Identify which cell holds the provided text, then report its [X, Y] central coordinate. 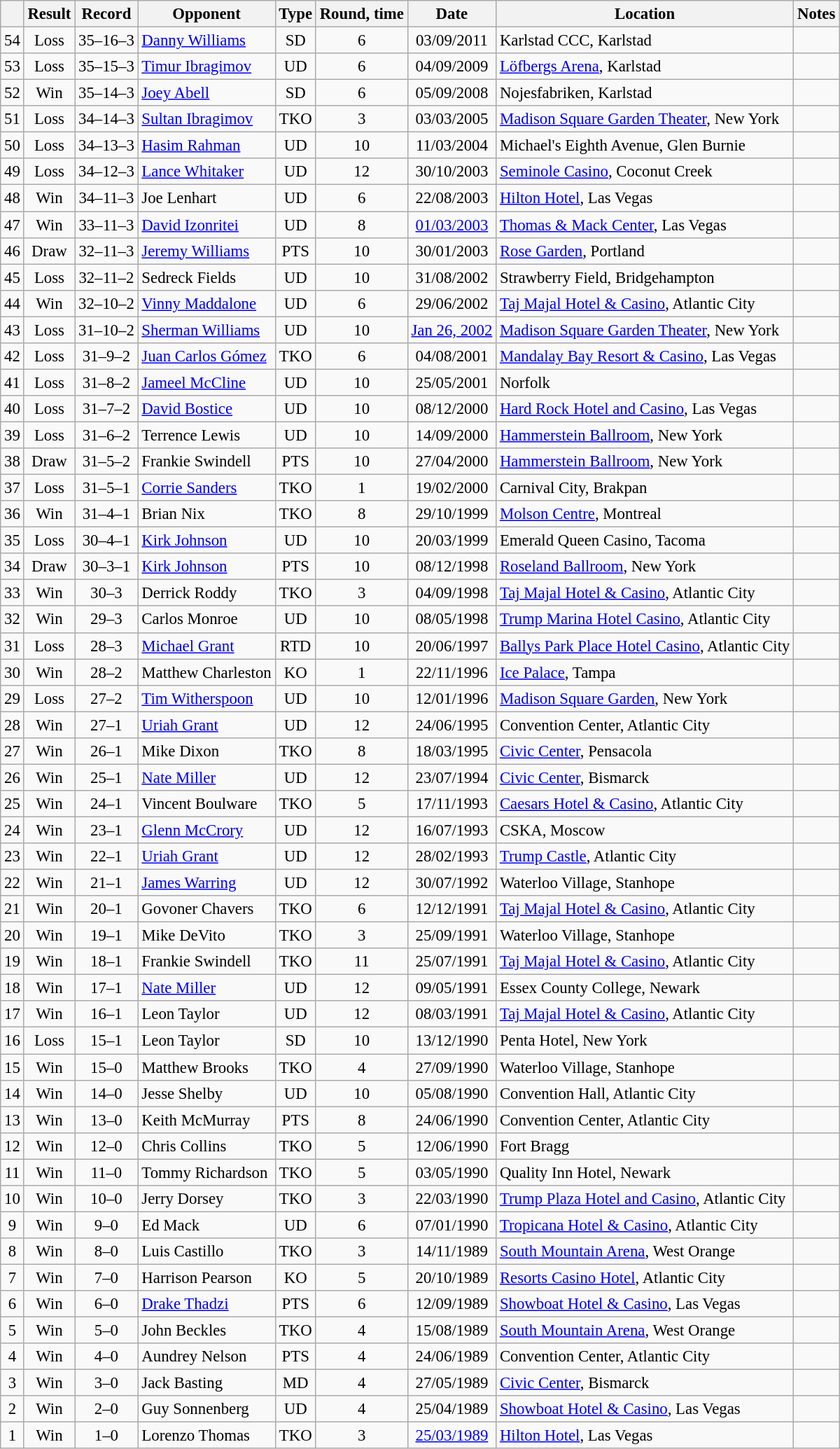
11–0 [106, 1172]
Result [49, 14]
14/11/1989 [451, 1252]
Jerry Dorsey [206, 1199]
17/11/1993 [451, 804]
Trump Marina Hotel Casino, Atlantic City [645, 620]
Sherman Williams [206, 330]
Vincent Boulware [206, 804]
22/11/1996 [451, 672]
03/05/1990 [451, 1172]
47 [13, 225]
26–1 [106, 751]
30 [13, 672]
19/02/2000 [451, 488]
08/12/1998 [451, 567]
12/12/1991 [451, 909]
25 [13, 804]
Convention Hall, Atlantic City [645, 1093]
Civic Center, Pensacola [645, 751]
19 [13, 962]
Matthew Charleston [206, 672]
John Beckles [206, 1331]
Luis Castillo [206, 1252]
12–0 [106, 1146]
18/03/1995 [451, 751]
Corrie Sanders [206, 488]
Joey Abell [206, 93]
MD [295, 1383]
Notes [816, 14]
31–4–1 [106, 514]
15–0 [106, 1067]
27–1 [106, 725]
01/03/2003 [451, 225]
27/09/1990 [451, 1067]
25–1 [106, 777]
20/10/1989 [451, 1277]
49 [13, 172]
Sultan Ibragimov [206, 119]
29/06/2002 [451, 303]
25/04/1989 [451, 1409]
22–1 [106, 857]
18 [13, 988]
17 [13, 1015]
30–3 [106, 593]
Strawberry Field, Bridgehampton [645, 277]
23–1 [106, 830]
35–16–3 [106, 41]
16 [13, 1041]
15 [13, 1067]
Trump Castle, Atlantic City [645, 857]
Carnival City, Brakpan [645, 488]
Mike DeVito [206, 936]
32–11–2 [106, 277]
37 [13, 488]
Jeremy Williams [206, 251]
52 [13, 93]
31–8–2 [106, 382]
Ed Mack [206, 1225]
Tommy Richardson [206, 1172]
45 [13, 277]
Tropicana Hotel & Casino, Atlantic City [645, 1225]
Molson Centre, Montreal [645, 514]
Roseland Ballroom, New York [645, 567]
21 [13, 909]
24/06/1995 [451, 725]
38 [13, 462]
9 [13, 1225]
31–5–2 [106, 462]
14 [13, 1093]
Rose Garden, Portland [645, 251]
29/10/1999 [451, 514]
30/01/2003 [451, 251]
15–1 [106, 1041]
28–3 [106, 646]
51 [13, 119]
Record [106, 14]
28–2 [106, 672]
17–1 [106, 988]
20–1 [106, 909]
26 [13, 777]
05/08/1990 [451, 1093]
Chris Collins [206, 1146]
22 [13, 883]
27–2 [106, 698]
Mandalay Bay Resort & Casino, Las Vegas [645, 356]
32–11–3 [106, 251]
Harrison Pearson [206, 1277]
43 [13, 330]
31 [13, 646]
David Bostice [206, 409]
Tim Witherspoon [206, 698]
50 [13, 146]
Carlos Monroe [206, 620]
Jameel McCline [206, 382]
24/06/1990 [451, 1120]
04/09/2009 [451, 67]
21–1 [106, 883]
44 [13, 303]
20/03/1999 [451, 541]
Emerald Queen Casino, Tacoma [645, 541]
31–9–2 [106, 356]
27 [13, 751]
33 [13, 593]
30/10/2003 [451, 172]
25/03/1989 [451, 1436]
Ballys Park Place Hotel Casino, Atlantic City [645, 646]
24–1 [106, 804]
Mike Dixon [206, 751]
32 [13, 620]
Jesse Shelby [206, 1093]
34–14–3 [106, 119]
29 [13, 698]
32–10–2 [106, 303]
Hasim Rahman [206, 146]
16/07/1993 [451, 830]
Matthew Brooks [206, 1067]
2–0 [106, 1409]
CSKA, Moscow [645, 830]
9–0 [106, 1225]
Timur Ibragimov [206, 67]
13–0 [106, 1120]
27/04/2000 [451, 462]
42 [13, 356]
RTD [295, 646]
34–11–3 [106, 198]
19–1 [106, 936]
30–4–1 [106, 541]
23/07/1994 [451, 777]
35–14–3 [106, 93]
Fort Bragg [645, 1146]
28 [13, 725]
31–10–2 [106, 330]
Juan Carlos Gómez [206, 356]
Govoner Chavers [206, 909]
27/05/1989 [451, 1383]
35 [13, 541]
Location [645, 14]
Ice Palace, Tampa [645, 672]
8–0 [106, 1252]
20/06/1997 [451, 646]
14–0 [106, 1093]
Lorenzo Thomas [206, 1436]
Brian Nix [206, 514]
Round, time [361, 14]
14/09/2000 [451, 435]
Jan 26, 2002 [451, 330]
5–0 [106, 1331]
25/07/1991 [451, 962]
34–12–3 [106, 172]
41 [13, 382]
24/06/1989 [451, 1357]
09/05/1991 [451, 988]
31–6–2 [106, 435]
James Warring [206, 883]
13 [13, 1120]
Norfolk [645, 382]
Vinny Maddalone [206, 303]
Joe Lenhart [206, 198]
Terrence Lewis [206, 435]
Michael Grant [206, 646]
Resorts Casino Hotel, Atlantic City [645, 1277]
Drake Thadzi [206, 1304]
22/08/2003 [451, 198]
12/09/1989 [451, 1304]
Date [451, 14]
33–11–3 [106, 225]
Danny Williams [206, 41]
08/05/1998 [451, 620]
Glenn McCrory [206, 830]
03/03/2005 [451, 119]
53 [13, 67]
18–1 [106, 962]
07/01/1990 [451, 1225]
Thomas & Mack Center, Las Vegas [645, 225]
10–0 [106, 1199]
Caesars Hotel & Casino, Atlantic City [645, 804]
Type [295, 14]
35–15–3 [106, 67]
Michael's Eighth Avenue, Glen Burnie [645, 146]
31–7–2 [106, 409]
Nojesfabriken, Karlstad [645, 93]
23 [13, 857]
16–1 [106, 1015]
03/09/2011 [451, 41]
24 [13, 830]
7 [13, 1277]
Aundrey Nelson [206, 1357]
2 [13, 1409]
Madison Square Garden, New York [645, 698]
20 [13, 936]
12/01/1996 [451, 698]
Hard Rock Hotel and Casino, Las Vegas [645, 409]
Löfbergs Arena, Karlstad [645, 67]
6–0 [106, 1304]
11/03/2004 [451, 146]
3–0 [106, 1383]
08/12/2000 [451, 409]
34 [13, 567]
Karlstad CCC, Karlstad [645, 41]
13/12/1990 [451, 1041]
Jack Basting [206, 1383]
Sedreck Fields [206, 277]
Keith McMurray [206, 1120]
12/06/1990 [451, 1146]
05/09/2008 [451, 93]
48 [13, 198]
34–13–3 [106, 146]
04/09/1998 [451, 593]
Lance Whitaker [206, 172]
Seminole Casino, Coconut Creek [645, 172]
Penta Hotel, New York [645, 1041]
15/08/1989 [451, 1331]
Guy Sonnenberg [206, 1409]
25/09/1991 [451, 936]
25/05/2001 [451, 382]
Opponent [206, 14]
Quality Inn Hotel, Newark [645, 1172]
30/07/1992 [451, 883]
31/08/2002 [451, 277]
36 [13, 514]
David Izonritei [206, 225]
Essex County College, Newark [645, 988]
46 [13, 251]
4–0 [106, 1357]
31–5–1 [106, 488]
1–0 [106, 1436]
04/08/2001 [451, 356]
22/03/1990 [451, 1199]
28/02/1993 [451, 857]
08/03/1991 [451, 1015]
30–3–1 [106, 567]
54 [13, 41]
Trump Plaza Hotel and Casino, Atlantic City [645, 1199]
39 [13, 435]
29–3 [106, 620]
7–0 [106, 1277]
40 [13, 409]
Derrick Roddy [206, 593]
